Search for the cell housing the specified text and yield its (x, y) center coordinate. 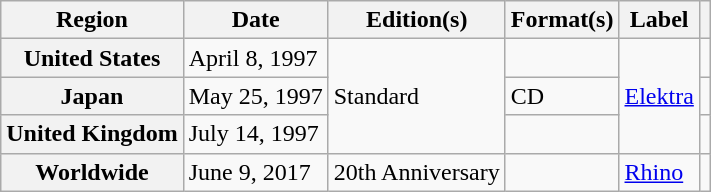
United States (92, 58)
May 25, 1997 (256, 96)
Label (659, 20)
Rhino (659, 172)
United Kingdom (92, 134)
CD (562, 96)
June 9, 2017 (256, 172)
Edition(s) (416, 20)
April 8, 1997 (256, 58)
July 14, 1997 (256, 134)
Worldwide (92, 172)
Format(s) (562, 20)
Japan (92, 96)
Elektra (659, 96)
Date (256, 20)
20th Anniversary (416, 172)
Standard (416, 96)
Region (92, 20)
